Determine the (x, y) coordinate at the center of the cell enclosing the given text.  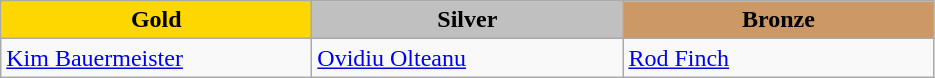
Silver (468, 20)
Bronze (778, 20)
Kim Bauermeister (156, 58)
Ovidiu Olteanu (468, 58)
Rod Finch (778, 58)
Gold (156, 20)
